Output the (X, Y) coordinate of the center of the cell containing the given text.  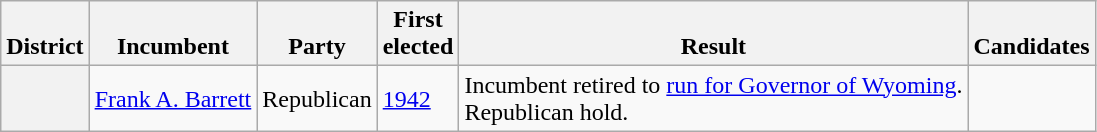
Candidates (1032, 34)
District (45, 34)
Republican (317, 98)
Party (317, 34)
1942 (418, 98)
Incumbent retired to run for Governor of Wyoming.Republican hold. (714, 98)
Frank A. Barrett (173, 98)
Result (714, 34)
Firstelected (418, 34)
Incumbent (173, 34)
